Extract the (X, Y) coordinate from the center of the cell holding the provided text.  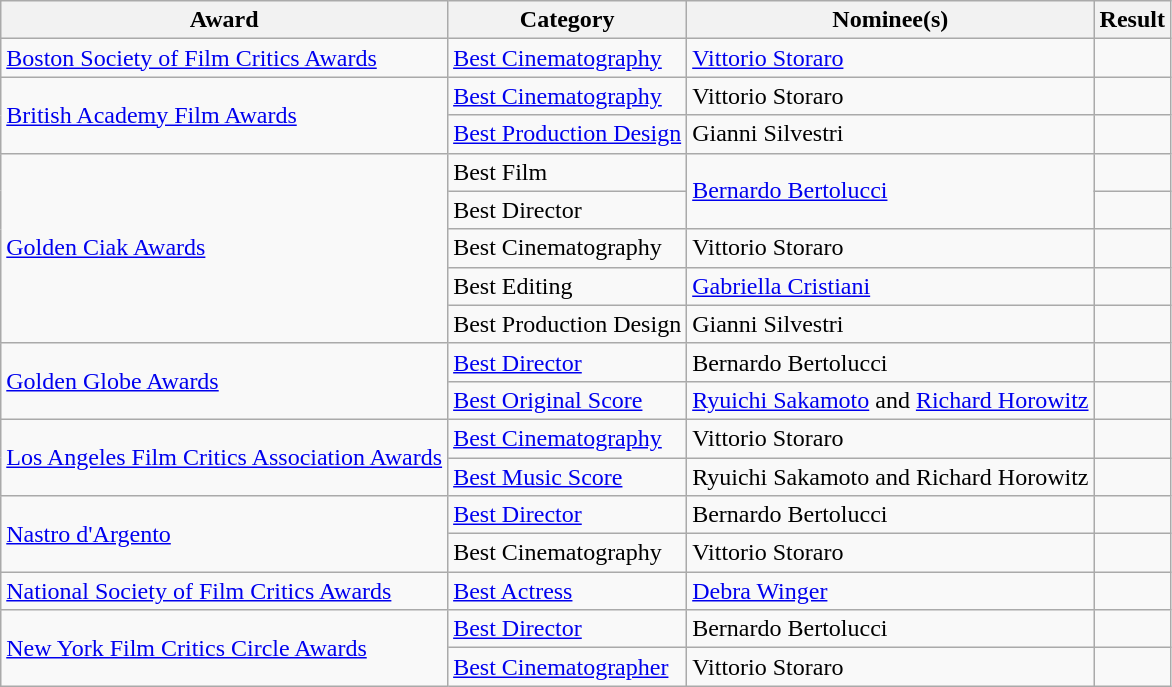
Debra Winger (890, 591)
Best Film (568, 172)
New York Film Critics Circle Awards (224, 648)
Best Music Score (568, 477)
Boston Society of Film Critics Awards (224, 58)
Los Angeles Film Critics Association Awards (224, 457)
Best Editing (568, 286)
Award (224, 20)
British Academy Film Awards (224, 115)
Best Cinematographer (568, 667)
Golden Globe Awards (224, 381)
Best Actress (568, 591)
Golden Ciak Awards (224, 248)
National Society of Film Critics Awards (224, 591)
Gabriella Cristiani (890, 286)
Result (1132, 20)
Category (568, 20)
Best Original Score (568, 400)
Nominee(s) (890, 20)
Nastro d'Argento (224, 534)
